Capture the cell that displays the provided text and extract its [x, y] central coordinate. 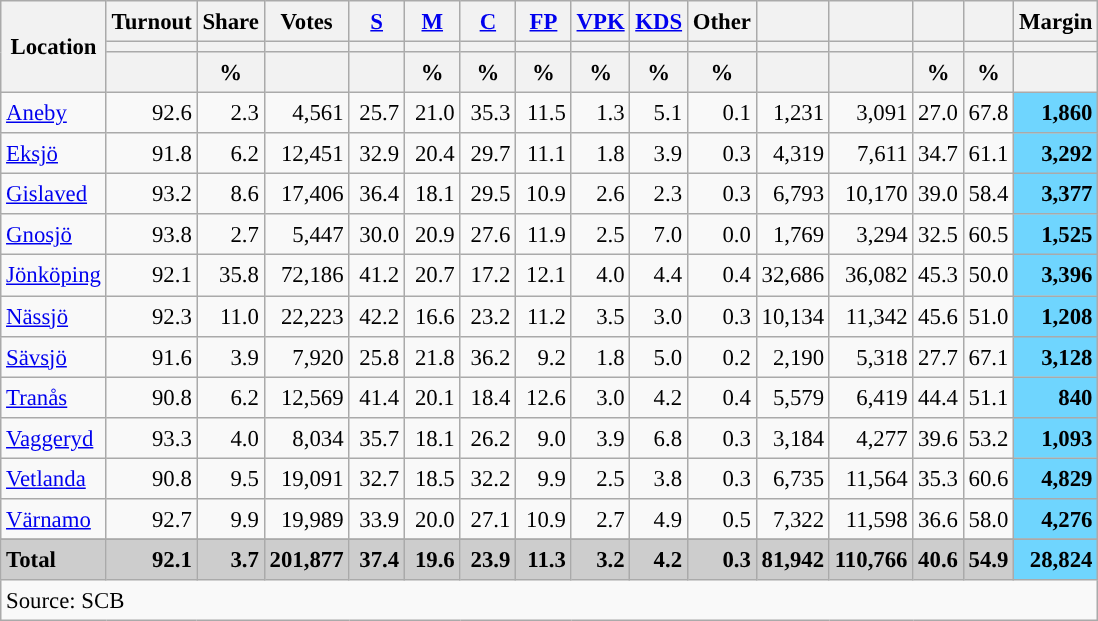
4.4 [658, 276]
18.5 [432, 478]
25.8 [377, 356]
27.7 [938, 356]
21.8 [432, 356]
23.2 [488, 316]
6,793 [792, 194]
41.2 [377, 276]
60.5 [988, 234]
3,294 [870, 234]
7,611 [870, 154]
6,419 [870, 398]
0.0 [722, 234]
7,322 [792, 520]
27.1 [488, 520]
3.5 [600, 316]
11,598 [870, 520]
4,561 [306, 114]
22,223 [306, 316]
32.5 [938, 234]
32,686 [792, 276]
53.2 [988, 438]
20.4 [432, 154]
3.7 [230, 560]
91.8 [152, 154]
Jönköping [54, 276]
67.8 [988, 114]
Aneby [54, 114]
Tranås [54, 398]
2.6 [600, 194]
11.2 [544, 316]
60.6 [988, 478]
11.0 [230, 316]
21.0 [432, 114]
3,091 [870, 114]
12.6 [544, 398]
92.6 [152, 114]
93.3 [152, 438]
36.6 [938, 520]
27.0 [938, 114]
Eksjö [54, 154]
S [377, 22]
35.7 [377, 438]
11.1 [544, 154]
11.9 [544, 234]
93.8 [152, 234]
35.8 [230, 276]
54.9 [988, 560]
36,082 [870, 276]
2,190 [792, 356]
0.2 [722, 356]
1,769 [792, 234]
12,569 [306, 398]
20.9 [432, 234]
6.8 [658, 438]
8.6 [230, 194]
36.2 [488, 356]
Gislaved [54, 194]
11,342 [870, 316]
Värnamo [54, 520]
58.0 [988, 520]
34.7 [938, 154]
51.0 [988, 316]
5.0 [658, 356]
9.0 [544, 438]
4.9 [658, 520]
81,942 [792, 560]
33.9 [377, 520]
39.6 [938, 438]
840 [1056, 398]
KDS [658, 22]
4,829 [1056, 478]
0.1 [722, 114]
3,184 [792, 438]
37.4 [377, 560]
Total [54, 560]
1,208 [1056, 316]
32.2 [488, 478]
19,989 [306, 520]
44.4 [938, 398]
39.0 [938, 194]
5.1 [658, 114]
72,186 [306, 276]
29.5 [488, 194]
Turnout [152, 22]
67.1 [988, 356]
201,877 [306, 560]
29.7 [488, 154]
61.1 [988, 154]
7.0 [658, 234]
3,396 [1056, 276]
50.0 [988, 276]
51.1 [988, 398]
3,128 [1056, 356]
32.9 [377, 154]
58.4 [988, 194]
32.7 [377, 478]
42.2 [377, 316]
Margin [1056, 22]
Nässjö [54, 316]
7,920 [306, 356]
9.5 [230, 478]
92.7 [152, 520]
20.7 [432, 276]
Vetlanda [54, 478]
12.1 [544, 276]
27.6 [488, 234]
Sävsjö [54, 356]
17.2 [488, 276]
5,579 [792, 398]
1,231 [792, 114]
9.2 [544, 356]
18.4 [488, 398]
5,318 [870, 356]
23.9 [488, 560]
5,447 [306, 234]
Share [230, 22]
110,766 [870, 560]
1,525 [1056, 234]
Vaggeryd [54, 438]
93.2 [152, 194]
20.0 [432, 520]
3.8 [658, 478]
36.4 [377, 194]
Votes [306, 22]
91.6 [152, 356]
45.6 [938, 316]
6,735 [792, 478]
3,292 [1056, 154]
M [432, 22]
28,824 [1056, 560]
41.4 [377, 398]
C [488, 22]
12,451 [306, 154]
19.6 [432, 560]
1.3 [600, 114]
4,277 [870, 438]
11,564 [870, 478]
VPK [600, 22]
10,134 [792, 316]
11.5 [544, 114]
Gnosjö [54, 234]
4,276 [1056, 520]
30.0 [377, 234]
1,860 [1056, 114]
FP [544, 22]
92.3 [152, 316]
1,093 [1056, 438]
Source: SCB [550, 600]
8,034 [306, 438]
10,170 [870, 194]
19,091 [306, 478]
20.1 [432, 398]
Location [54, 47]
40.6 [938, 560]
3.2 [600, 560]
11.3 [544, 560]
45.3 [938, 276]
0.5 [722, 520]
26.2 [488, 438]
16.6 [432, 316]
3,377 [1056, 194]
4,319 [792, 154]
Other [722, 22]
17,406 [306, 194]
25.7 [377, 114]
